Search for the cell housing the specified text and yield its [x, y] center coordinate. 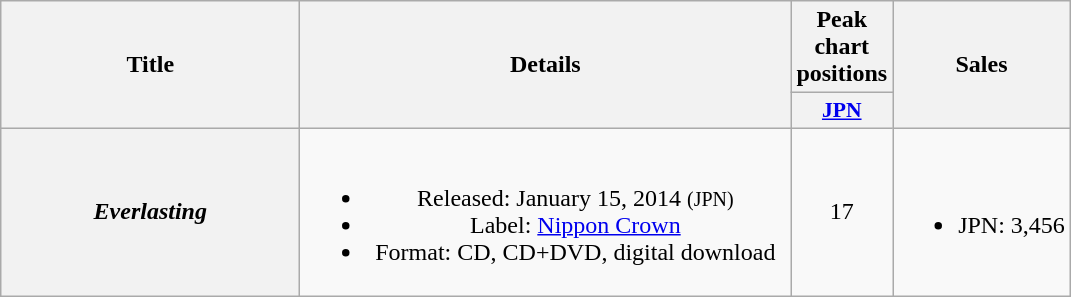
Everlasting [150, 212]
Sales [982, 65]
Details [546, 65]
Released: January 15, 2014 (JPN)Label: Nippon CrownFormat: CD, CD+DVD, digital download [546, 212]
Title [150, 65]
JPN: 3,456 [982, 212]
17 [842, 212]
Peak chart positions [842, 47]
JPN [842, 111]
